Capture the cell that displays the provided text and extract its [X, Y] central coordinate. 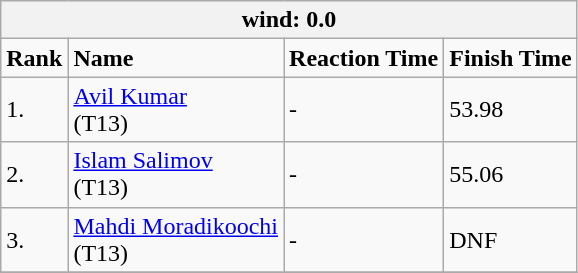
2. [34, 174]
55.06 [511, 174]
Reaction Time [364, 58]
Islam Salimov(T13) [176, 174]
wind: 0.0 [290, 20]
Avil Kumar(T13) [176, 110]
Mahdi Moradikoochi(T13) [176, 240]
53.98 [511, 110]
Rank [34, 58]
DNF [511, 240]
3. [34, 240]
1. [34, 110]
Finish Time [511, 58]
Name [176, 58]
